Locate the cell with the specified text and output its (x, y) center coordinate. 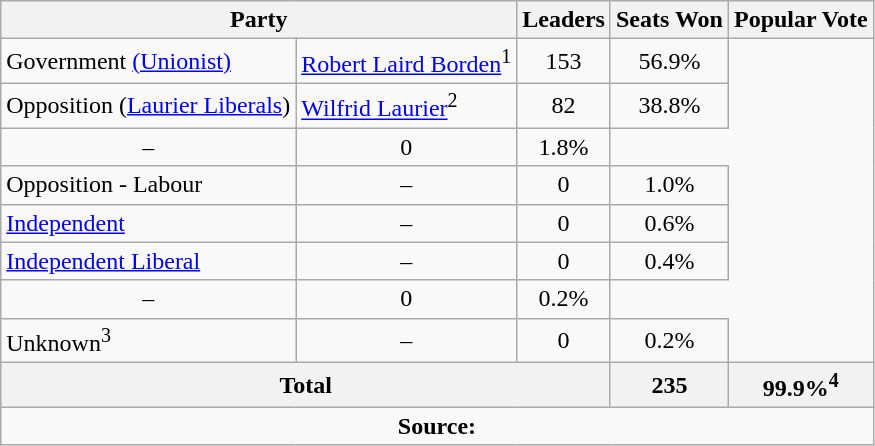
235 (669, 386)
Total (306, 386)
Seats Won (669, 20)
99.9%4 (800, 386)
Independent (148, 223)
Popular Vote (800, 20)
Opposition - Labour (148, 185)
Source: (437, 426)
Leaders (564, 20)
56.9% (669, 62)
Robert Laird Borden1 (406, 62)
Government (Unionist) (148, 62)
38.8% (669, 106)
Opposition (Laurier Liberals) (148, 106)
Party (259, 20)
0.4% (669, 261)
Wilfrid Laurier2 (406, 106)
Independent Liberal (148, 261)
1.8% (564, 147)
Unknown3 (148, 340)
82 (564, 106)
1.0% (669, 185)
0.6% (669, 223)
153 (564, 62)
